Scan for the cell matching the given text and deliver its [X, Y] coordinate at center. 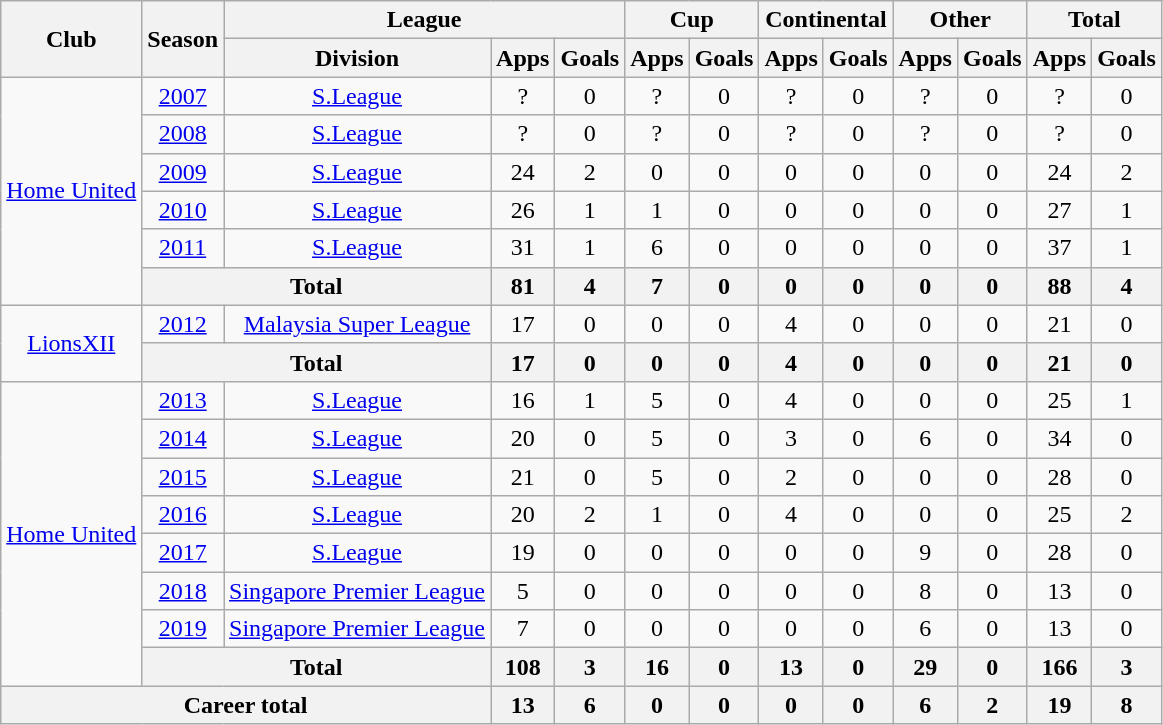
2018 [183, 591]
2010 [183, 210]
Cup [692, 20]
2012 [183, 324]
166 [1059, 667]
27 [1059, 210]
2013 [183, 400]
26 [523, 210]
2019 [183, 629]
2007 [183, 96]
Malaysia Super League [358, 324]
9 [925, 553]
81 [523, 286]
League [424, 20]
2009 [183, 172]
Club [72, 39]
Continental [826, 20]
2017 [183, 553]
37 [1059, 248]
LionsXII [72, 343]
29 [925, 667]
Division [358, 58]
88 [1059, 286]
Career total [246, 705]
34 [1059, 438]
Season [183, 39]
2011 [183, 248]
31 [523, 248]
2014 [183, 438]
108 [523, 667]
2008 [183, 134]
2016 [183, 515]
2015 [183, 477]
Other [960, 20]
